Return [x, y] of the center of cell containing provided text 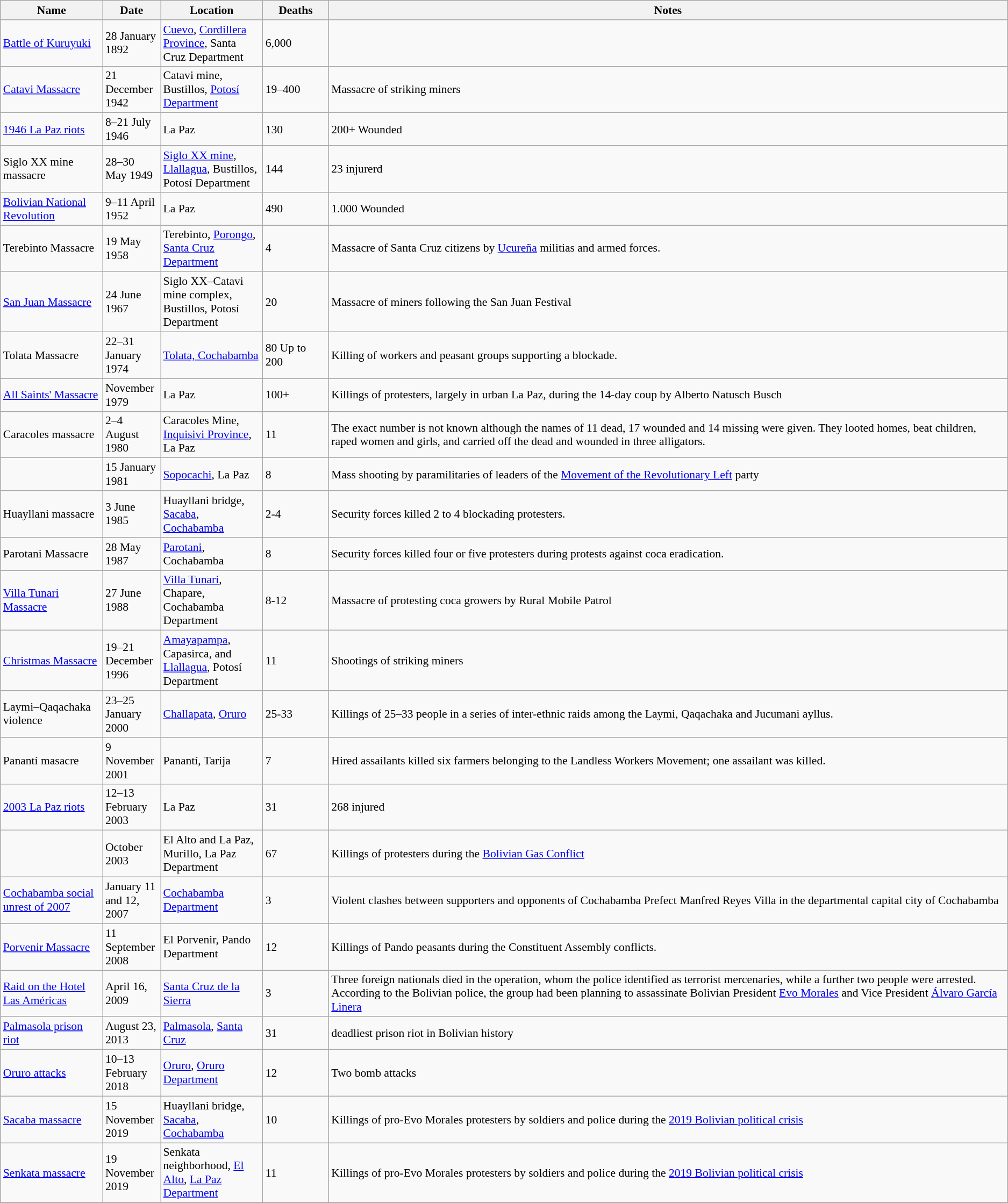
2003 La Paz riots [52, 807]
Massacre of miners following the San Juan Festival [668, 302]
Catavi Massacre [52, 89]
7 [296, 761]
deadliest prison riot in Bolivian history [668, 1033]
Security forces killed four or five protesters during protests against coca eradication. [668, 554]
23 injurerd [668, 169]
Security forces killed 2 to 4 blockading protesters. [668, 514]
Tolata Massacre [52, 356]
22–31 January 1974 [132, 356]
11 September 2008 [132, 947]
8-12 [296, 600]
19 May 1958 [132, 248]
490 [296, 209]
Senkata neighborhood, El Alto, La Paz Department [211, 1173]
21 December 1942 [132, 89]
23–25 January 2000 [132, 714]
28–30 May 1949 [132, 169]
Amayapampa, Capasirca, and Llallagua, Potosí Department [211, 661]
Siglo XX–Catavi mine complex, Bustillos, Potosí Department [211, 302]
Two bomb attacks [668, 1073]
200+ Wounded [668, 129]
Siglo XX mine massacre [52, 169]
Violent clashes between supporters and opponents of Cochabamba Prefect Manfred Reyes Villa in the departmental capital city of Cochabamba [668, 901]
Catavi mine, Bustillos, Potosí Department [211, 89]
Sacaba massacre [52, 1119]
1946 La Paz riots [52, 129]
Notes [668, 10]
20 [296, 302]
1.000 Wounded [668, 209]
8–21 July 1946 [132, 129]
Senkata massacre [52, 1173]
Palmasola prison riot [52, 1033]
Killings of protesters, largely in urban La Paz, during the 14-day coup by Alberto Natusch Busch [668, 395]
19 November 2019 [132, 1173]
24 June 1967 [132, 302]
Terebinto, Porongo, Santa Cruz Department [211, 248]
Parotani Massacre [52, 554]
Challapata, Oruro [211, 714]
Terebinto Massacre [52, 248]
Name [52, 10]
April 16, 2009 [132, 993]
Hired assailants killed six farmers belonging to the Landless Workers Movement; one assailant was killed. [668, 761]
28 January 1892 [132, 43]
Oruro, Oruro Department [211, 1073]
28 May 1987 [132, 554]
Mass shooting by paramilitaries of leaders of the Movement of the Revolutionary Left party [668, 474]
Killings of 25–33 people in a series of inter-ethnic raids among the Laymi, Qaqachaka and Jucumani ayllus. [668, 714]
Killing of workers and peasant groups supporting a blockade. [668, 356]
Massacre of Santa Cruz citizens by Ucureña militias and armed forces. [668, 248]
San Juan Massacre [52, 302]
Santa Cruz de la Sierra [211, 993]
19–400 [296, 89]
Raid on the Hotel Las Américas [52, 993]
9–11 April 1952 [132, 209]
10–13 February 2018 [132, 1073]
El Alto and La Paz, Murillo, La Paz Department [211, 854]
Location [211, 10]
268 injured [668, 807]
Christmas Massacre [52, 661]
Cochabamba social unrest of 2007 [52, 901]
November 1979 [132, 395]
Caracoles massacre [52, 434]
All Saints' Massacre [52, 395]
6,000 [296, 43]
2-4 [296, 514]
Sopocachi, La Paz [211, 474]
Shootings of striking miners [668, 661]
100+ [296, 395]
67 [296, 854]
12–13 February 2003 [132, 807]
Siglo XX mine, Llallagua, Bustillos, Potosí Department [211, 169]
Cuevo, Cordillera Province, Santa Cruz Department [211, 43]
January 11 and 12, 2007 [132, 901]
Laymi–Qaqachaka violence [52, 714]
Panantí masacre [52, 761]
27 June 1988 [132, 600]
Battle of Kuruyuki [52, 43]
Massacre of protesting coca growers by Rural Mobile Patrol [668, 600]
80 Up to 200 [296, 356]
Date [132, 10]
Palmasola, Santa Cruz [211, 1033]
Massacre of striking miners [668, 89]
Porvenir Massacre [52, 947]
25-33 [296, 714]
15 January 1981 [132, 474]
9 November 2001 [132, 761]
Deaths [296, 10]
19–21 December 1996 [132, 661]
15 November 2019 [132, 1119]
August 23, 2013 [132, 1033]
Tolata, Cochabamba [211, 356]
144 [296, 169]
Bolivian National Revolution [52, 209]
10 [296, 1119]
Parotani, Cochabamba [211, 554]
Killings of Pando peasants during the Constituent Assembly conflicts. [668, 947]
Villa Tunari Massacre [52, 600]
3 June 1985 [132, 514]
Huayllani massacre [52, 514]
El Porvenir, Pando Department [211, 947]
Caracoles Mine, Inquisivi Province, La Paz [211, 434]
Cochabamba Department [211, 901]
130 [296, 129]
Villa Tunari, Chapare, Cochabamba Department [211, 600]
Oruro attacks [52, 1073]
4 [296, 248]
Panantí, Tarija [211, 761]
October 2003 [132, 854]
Killings of protesters during the Bolivian Gas Conflict [668, 854]
2–4 August 1980 [132, 434]
